Determine the (x, y) coordinate at the center of the cell enclosing the given text.  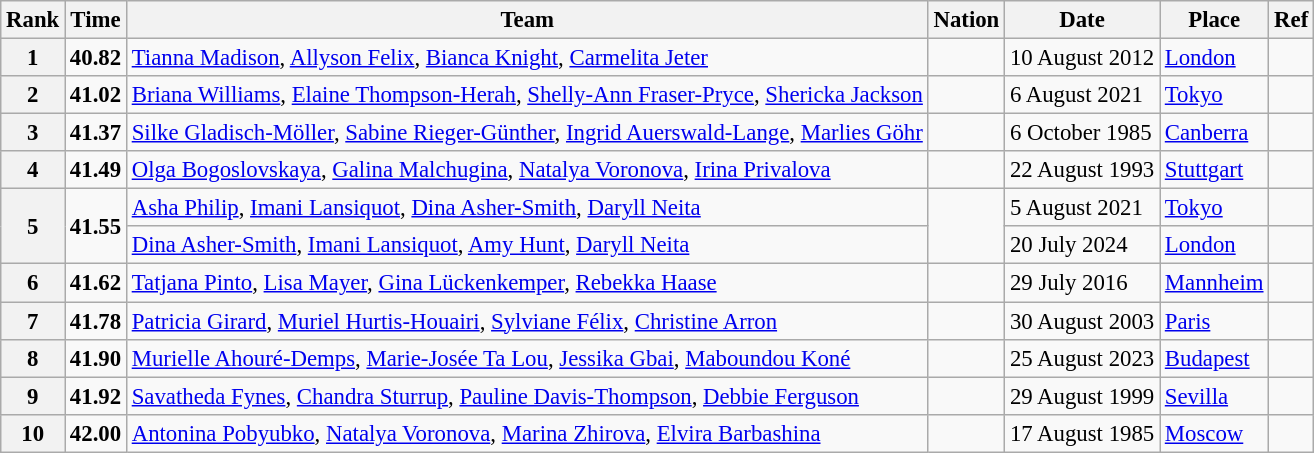
Olga Bogoslovskaya, Galina Malchugina, Natalya Voronova, Irina Privalova (527, 170)
3 (33, 133)
41.78 (96, 321)
42.00 (96, 433)
1 (33, 58)
Canberra (1214, 133)
Stuttgart (1214, 170)
Patricia Girard, Muriel Hurtis-Houairi, Sylviane Félix, Christine Arron (527, 321)
Briana Williams, Elaine Thompson-Herah, Shelly-Ann Fraser-Pryce, Shericka Jackson (527, 95)
Date (1082, 20)
Paris (1214, 321)
4 (33, 170)
10 August 2012 (1082, 58)
Mannheim (1214, 283)
Nation (966, 20)
Dina Asher-Smith, Imani Lansiquot, Amy Hunt, Daryll Neita (527, 245)
41.55 (96, 226)
Silke Gladisch-Möller, Sabine Rieger-Günther, Ingrid Auerswald-Lange, Marlies Göhr (527, 133)
41.90 (96, 358)
Antonina Pobyubko, Natalya Voronova, Marina Zhirova, Elvira Barbashina (527, 433)
Budapest (1214, 358)
Moscow (1214, 433)
41.92 (96, 396)
30 August 2003 (1082, 321)
6 August 2021 (1082, 95)
Sevilla (1214, 396)
2 (33, 95)
25 August 2023 (1082, 358)
41.49 (96, 170)
20 July 2024 (1082, 245)
41.62 (96, 283)
40.82 (96, 58)
9 (33, 396)
7 (33, 321)
5 (33, 226)
41.02 (96, 95)
5 August 2021 (1082, 208)
Ref (1292, 20)
41.37 (96, 133)
29 August 1999 (1082, 396)
Tatjana Pinto, Lisa Mayer, Gina Lückenkemper, Rebekka Haase (527, 283)
Time (96, 20)
Tianna Madison, Allyson Felix, Bianca Knight, Carmelita Jeter (527, 58)
Place (1214, 20)
6 October 1985 (1082, 133)
29 July 2016 (1082, 283)
Rank (33, 20)
10 (33, 433)
Murielle Ahouré-Demps, Marie-Josée Ta Lou, Jessika Gbai, Maboundou Koné (527, 358)
17 August 1985 (1082, 433)
Savatheda Fynes, Chandra Sturrup, Pauline Davis-Thompson, Debbie Ferguson (527, 396)
6 (33, 283)
Asha Philip, Imani Lansiquot, Dina Asher-Smith, Daryll Neita (527, 208)
Team (527, 20)
22 August 1993 (1082, 170)
8 (33, 358)
